Extract the (x, y) coordinate from the center of the cell holding the provided text.  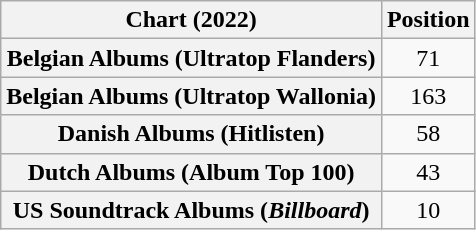
Position (428, 20)
163 (428, 96)
10 (428, 210)
Dutch Albums (Album Top 100) (192, 172)
Danish Albums (Hitlisten) (192, 134)
Belgian Albums (Ultratop Wallonia) (192, 96)
Belgian Albums (Ultratop Flanders) (192, 58)
43 (428, 172)
US Soundtrack Albums (Billboard) (192, 210)
58 (428, 134)
Chart (2022) (192, 20)
71 (428, 58)
